Locate the cell with the specified text and output its (X, Y) center coordinate. 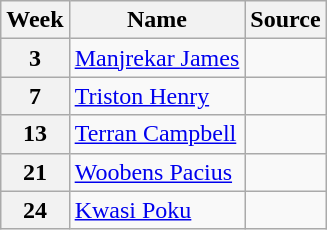
7 (35, 96)
Name (157, 20)
3 (35, 58)
Woobens Pacius (157, 172)
Source (286, 20)
Week (35, 20)
21 (35, 172)
Kwasi Poku (157, 210)
Terran Campbell (157, 134)
Manjrekar James (157, 58)
24 (35, 210)
Triston Henry (157, 96)
13 (35, 134)
